Output the (X, Y) coordinate of the center of the cell containing the given text.  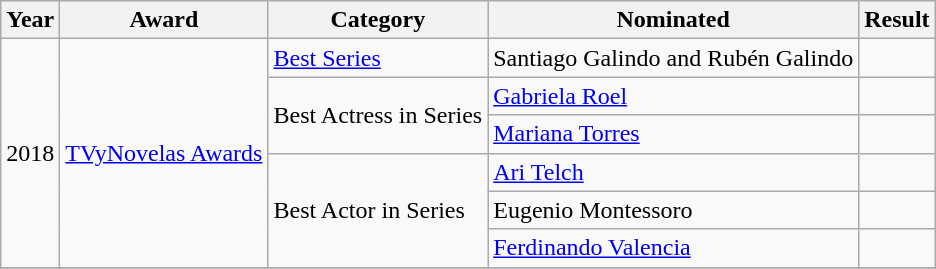
Mariana Torres (674, 134)
Best Actress in Series (378, 115)
Eugenio Montessoro (674, 210)
Best Actor in Series (378, 210)
Category (378, 20)
Year (30, 20)
Award (164, 20)
Best Series (378, 58)
Ari Telch (674, 172)
Result (897, 20)
Gabriela Roel (674, 96)
Santiago Galindo and Rubén Galindo (674, 58)
2018 (30, 153)
Ferdinando Valencia (674, 248)
TVyNovelas Awards (164, 153)
Nominated (674, 20)
